Capture the cell that displays the provided text and extract its [X, Y] central coordinate. 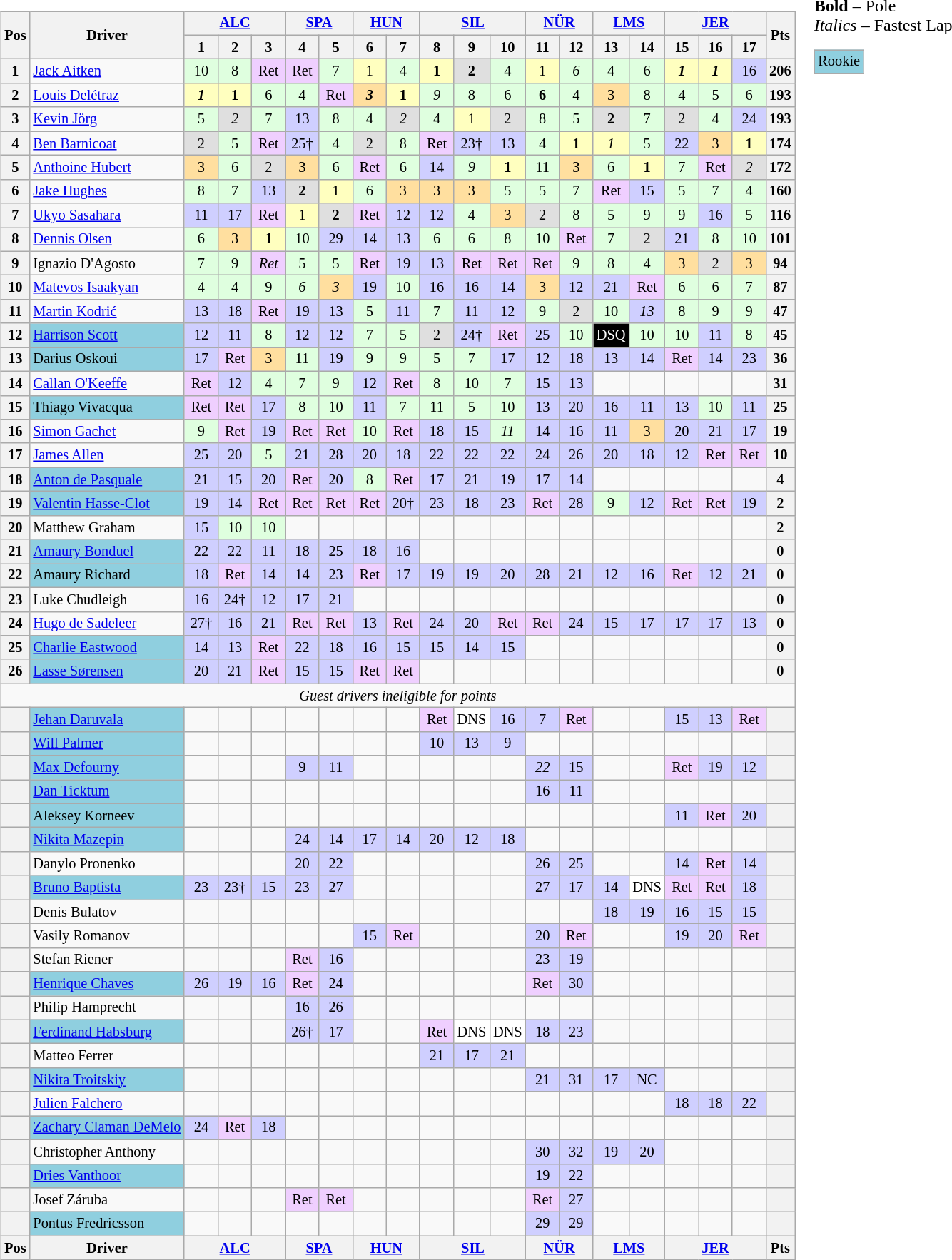
101 [780, 240]
Ferdinand Habsburg [107, 1032]
Ignazio D'Agosto [107, 263]
Matthew Graham [107, 527]
Ben Barnicoat [107, 143]
172 [780, 168]
Max Defourny [107, 768]
Valentin Hasse-Clot [107, 504]
Jehan Daruvala [107, 720]
Anton de Pasquale [107, 479]
Zachary Claman DeMelo [107, 1128]
160 [780, 191]
Matevos Isaakyan [107, 288]
Luke Chudleigh [107, 599]
47 [780, 312]
Bruno Baptista [107, 888]
45 [780, 335]
Lasse Sørensen [107, 671]
Aleksey Korneev [107, 816]
Matteo Ferrer [107, 1056]
116 [780, 215]
206 [780, 71]
Harrison Scott [107, 335]
Hugo de Sadeleer [107, 624]
Darius Oskoui [107, 360]
Louis Delétraz [107, 96]
Danylo Pronenko [107, 864]
Christopher Anthony [107, 1152]
Amaury Richard [107, 576]
Stefan Riener [107, 960]
Jack Aitken [107, 71]
Kevin Jörg [107, 119]
Amaury Bonduel [107, 552]
26† [303, 1032]
20† [402, 504]
Charlie Eastwood [107, 648]
Callan O'Keeffe [107, 383]
Will Palmer [107, 743]
27† [201, 624]
Guest drivers ineligible for points [397, 696]
Vasily Romanov [107, 936]
Josef Záruba [107, 1200]
Jake Hughes [107, 191]
Rookie [839, 62]
DSQ [611, 335]
James Allen [107, 455]
Nikita Troitskiy [107, 1080]
Dan Ticktum [107, 792]
Julien Falchero [107, 1104]
94 [780, 263]
Martin Kodrić [107, 312]
Nikita Mazepin [107, 840]
Henrique Chaves [107, 984]
Ukyo Sasahara [107, 215]
36 [780, 360]
Thiago Vivacqua [107, 407]
Simon Gachet [107, 432]
NC [647, 1080]
Dries Vanthoor [107, 1176]
25† [303, 143]
Denis Bulatov [107, 912]
87 [780, 288]
32 [577, 1152]
Anthoine Hubert [107, 168]
174 [780, 143]
Dennis Olsen [107, 240]
Philip Hamprecht [107, 1008]
Pontus Fredricsson [107, 1224]
